Locate the cell with the specified text and output its (X, Y) center coordinate. 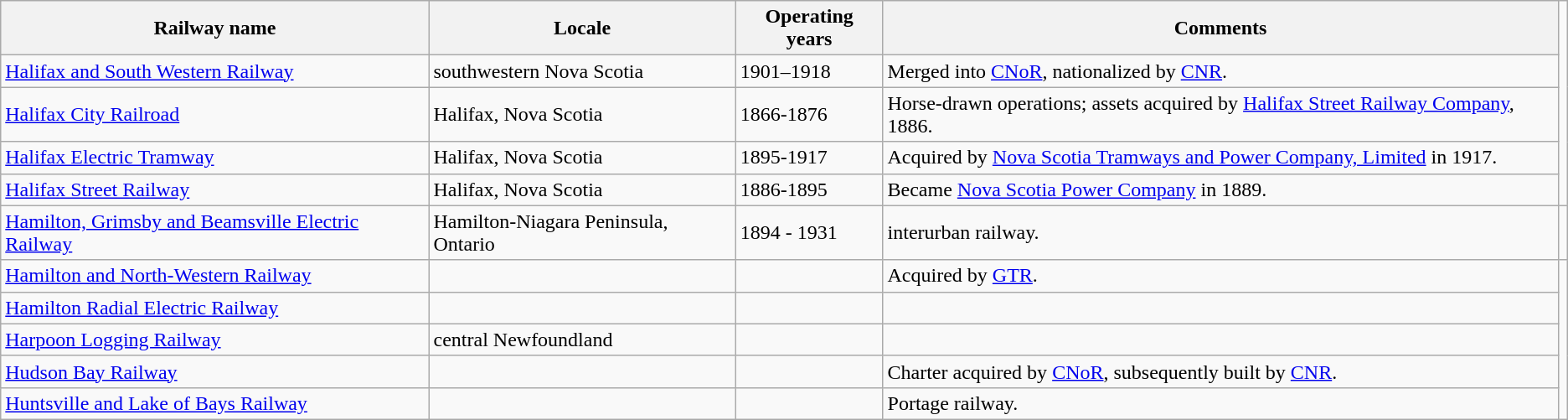
Portage railway. (1220, 403)
Comments (1220, 29)
Hamilton, Grimsby and Beamsville Electric Railway (214, 233)
Acquired by GTR. (1220, 276)
Harpoon Logging Railway (214, 340)
Hudson Bay Railway (214, 371)
Operating years (809, 29)
southwestern Nova Scotia (582, 71)
Halifax City Railroad (214, 114)
1895-1917 (809, 158)
1866-1876 (809, 114)
Huntsville and Lake of Bays Railway (214, 403)
1894 - 1931 (809, 233)
Merged into CNoR, nationalized by CNR. (1220, 71)
Halifax and South Western Railway (214, 71)
Became Nova Scotia Power Company in 1889. (1220, 189)
Horse-drawn operations; assets acquired by Halifax Street Railway Company, 1886. (1220, 114)
central Newfoundland (582, 340)
Hamilton-Niagara Peninsula, Ontario (582, 233)
interurban railway. (1220, 233)
Hamilton and North-Western Railway (214, 276)
Railway name (214, 29)
1886-1895 (809, 189)
Halifax Electric Tramway (214, 158)
1901–1918 (809, 71)
Locale (582, 29)
Hamilton Radial Electric Railway (214, 308)
Acquired by Nova Scotia Tramways and Power Company, Limited in 1917. (1220, 158)
Charter acquired by CNoR, subsequently built by CNR. (1220, 371)
Halifax Street Railway (214, 189)
